Return the (X, Y) coordinate for the center point of the cell that contains the specified text.  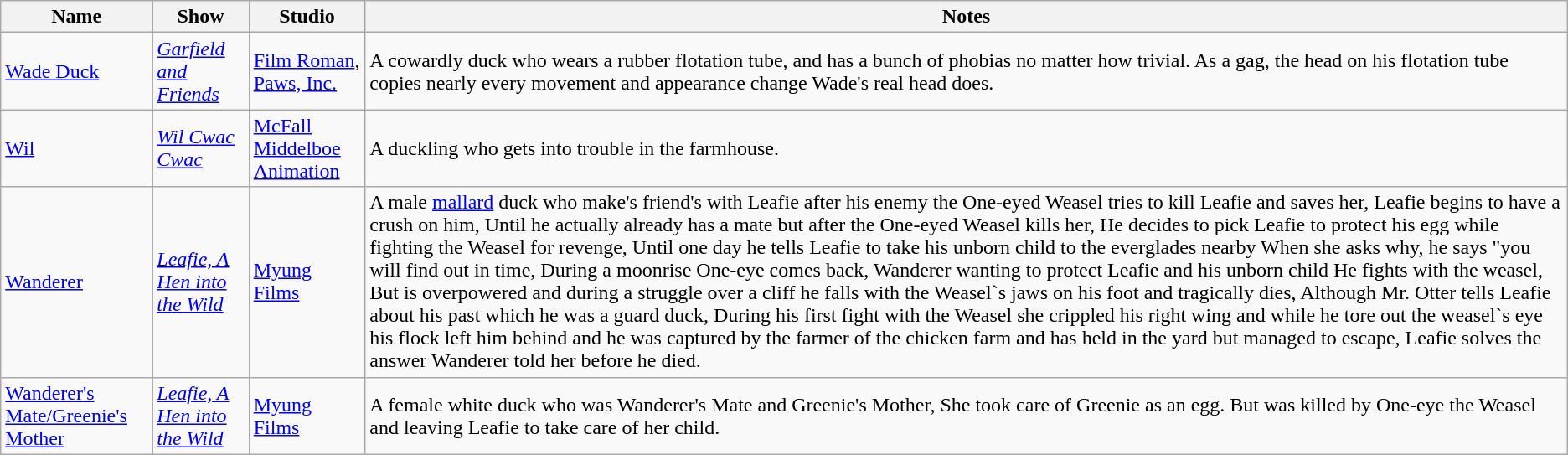
Show (201, 17)
Notes (967, 17)
Wil Cwac Cwac (201, 148)
McFall Middelboe Animation (307, 148)
Wade Duck (77, 71)
A duckling who gets into trouble in the farmhouse. (967, 148)
Film Roman, Paws, Inc. (307, 71)
Wanderer's Mate/Greenie's Mother (77, 416)
Garfield and Friends (201, 71)
Studio (307, 17)
Wil (77, 148)
Name (77, 17)
Wanderer (77, 282)
